Detect which cell encompasses the target text, then output its (X, Y) center coordinate. 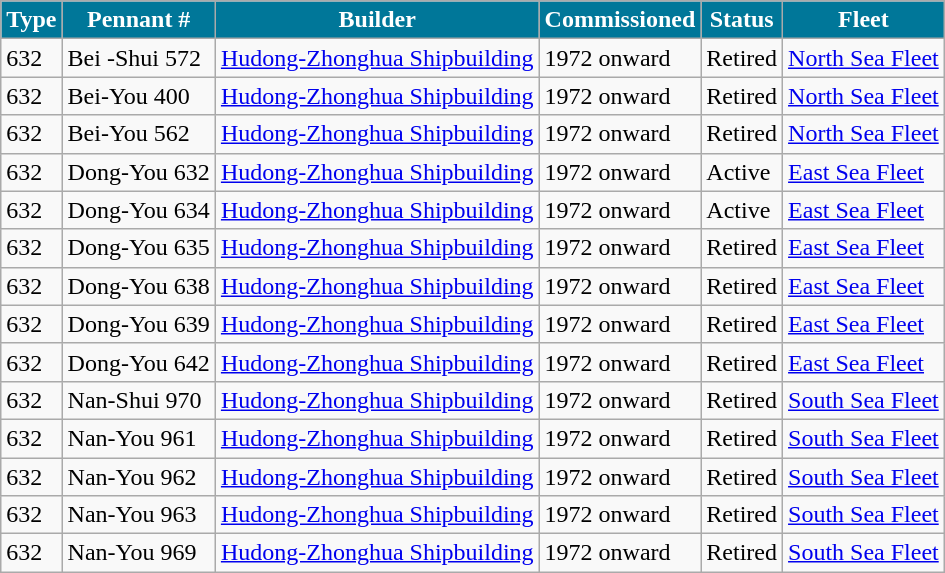
Dong-You 642 (138, 362)
Bei -Shui 572 (138, 58)
Fleet (864, 20)
Status (742, 20)
Bei-You 400 (138, 96)
Pennant # (138, 20)
Dong-You 638 (138, 286)
Dong-You 639 (138, 324)
Dong-You 632 (138, 172)
Commissioned (620, 20)
Type (32, 20)
Nan-Shui 970 (138, 400)
Dong-You 634 (138, 210)
Nan-You 962 (138, 477)
Nan-You 969 (138, 553)
Bei-You 562 (138, 134)
Nan-You 963 (138, 515)
Dong-You 635 (138, 248)
Builder (377, 20)
Nan-You 961 (138, 438)
